Identify which cell holds the provided text, then report its [X, Y] central coordinate. 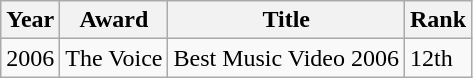
Best Music Video 2006 [286, 58]
2006 [30, 58]
Year [30, 20]
The Voice [114, 58]
12th [438, 58]
Award [114, 20]
Title [286, 20]
Rank [438, 20]
